Determine the (X, Y) coordinate at the center of the cell enclosing the given text.  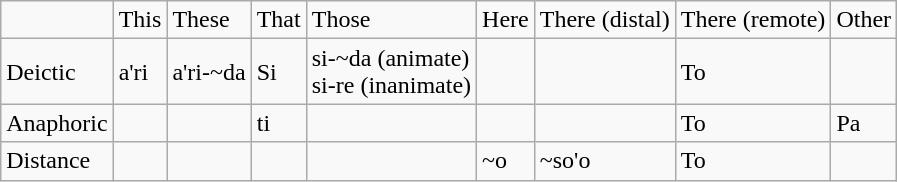
Here (506, 20)
Other (864, 20)
Distance (57, 161)
a'ri-~da (209, 72)
Anaphoric (57, 123)
ti (278, 123)
si-~da (animate)si-re (inanimate) (391, 72)
~o (506, 161)
That (278, 20)
Si (278, 72)
~so'o (604, 161)
Those (391, 20)
This (140, 20)
There (remote) (753, 20)
a'ri (140, 72)
There (distal) (604, 20)
Deictic (57, 72)
These (209, 20)
Pa (864, 123)
